Return [X, Y] of the center of cell containing provided text 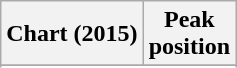
Chart (2015) [72, 34]
Peakposition [189, 34]
